Pinpoint the cell where the given text exists, returning its [X, Y] midpoint coordinate. 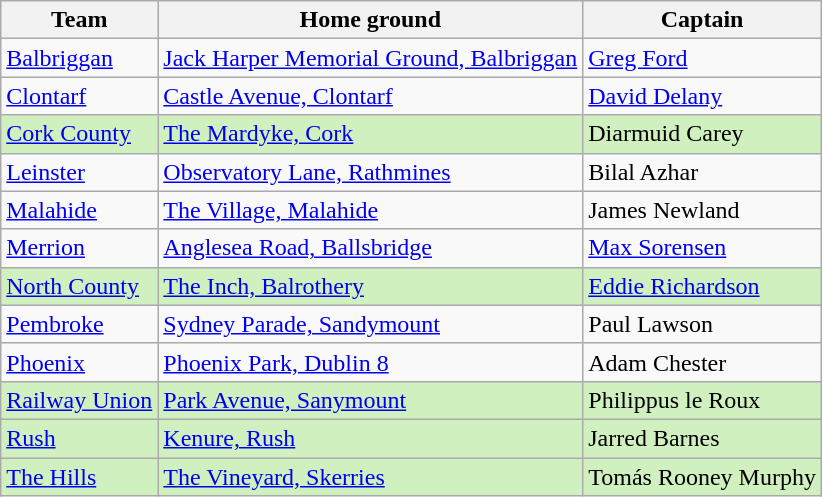
Phoenix Park, Dublin 8 [370, 362]
Captain [702, 20]
Tomás Rooney Murphy [702, 477]
Kenure, Rush [370, 438]
Bilal Azhar [702, 172]
Phoenix [80, 362]
Adam Chester [702, 362]
Paul Lawson [702, 324]
Jarred Barnes [702, 438]
Rush [80, 438]
Malahide [80, 210]
Clontarf [80, 96]
Jack Harper Memorial Ground, Balbriggan [370, 58]
Eddie Richardson [702, 286]
Railway Union [80, 400]
Team [80, 20]
Diarmuid Carey [702, 134]
The Inch, Balrothery [370, 286]
Max Sorensen [702, 248]
Park Avenue, Sanymount [370, 400]
Cork County [80, 134]
Leinster [80, 172]
Merrion [80, 248]
Pembroke [80, 324]
Philippus le Roux [702, 400]
Greg Ford [702, 58]
The Mardyke, Cork [370, 134]
North County [80, 286]
Home ground [370, 20]
Anglesea Road, Ballsbridge [370, 248]
The Vineyard, Skerries [370, 477]
The Village, Malahide [370, 210]
Observatory Lane, Rathmines [370, 172]
Sydney Parade, Sandymount [370, 324]
The Hills [80, 477]
James Newland [702, 210]
Balbriggan [80, 58]
David Delany [702, 96]
Castle Avenue, Clontarf [370, 96]
